For the text-containing cell, return its midpoint in [x, y] coordinate format. 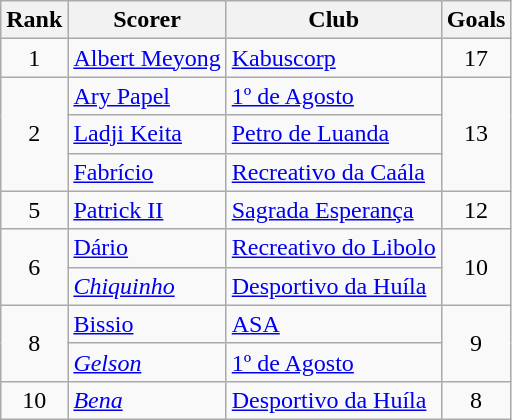
Chiquinho [147, 286]
Goals [476, 20]
17 [476, 58]
Kabuscorp [334, 58]
Ladji Keita [147, 134]
Petro de Luanda [334, 134]
Club [334, 20]
Bena [147, 400]
Dário [147, 248]
6 [34, 267]
Recreativo do Libolo [334, 248]
Gelson [147, 362]
1 [34, 58]
Ary Papel [147, 96]
ASA [334, 324]
5 [34, 210]
9 [476, 343]
Rank [34, 20]
Fabrício [147, 172]
12 [476, 210]
Scorer [147, 20]
Sagrada Esperança [334, 210]
13 [476, 134]
Recreativo da Caála [334, 172]
Albert Meyong [147, 58]
Patrick II [147, 210]
2 [34, 134]
Bissio [147, 324]
